Capture the cell that displays the provided text and extract its [X, Y] central coordinate. 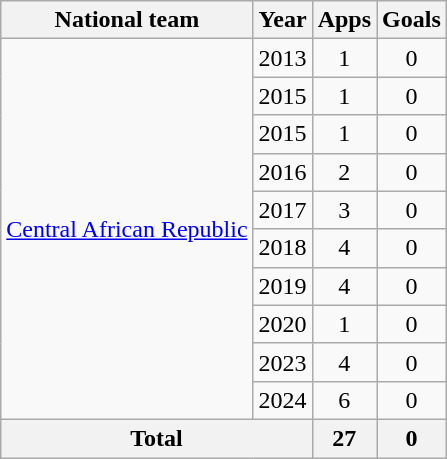
2023 [282, 362]
2019 [282, 286]
Year [282, 20]
Apps [344, 20]
2013 [282, 58]
2024 [282, 400]
2017 [282, 210]
National team [127, 20]
Central African Republic [127, 230]
2 [344, 172]
6 [344, 400]
27 [344, 438]
Goals [412, 20]
Total [156, 438]
2018 [282, 248]
3 [344, 210]
2020 [282, 324]
2016 [282, 172]
